Provide the (x, y) coordinate of the cell's center where the given text is located.  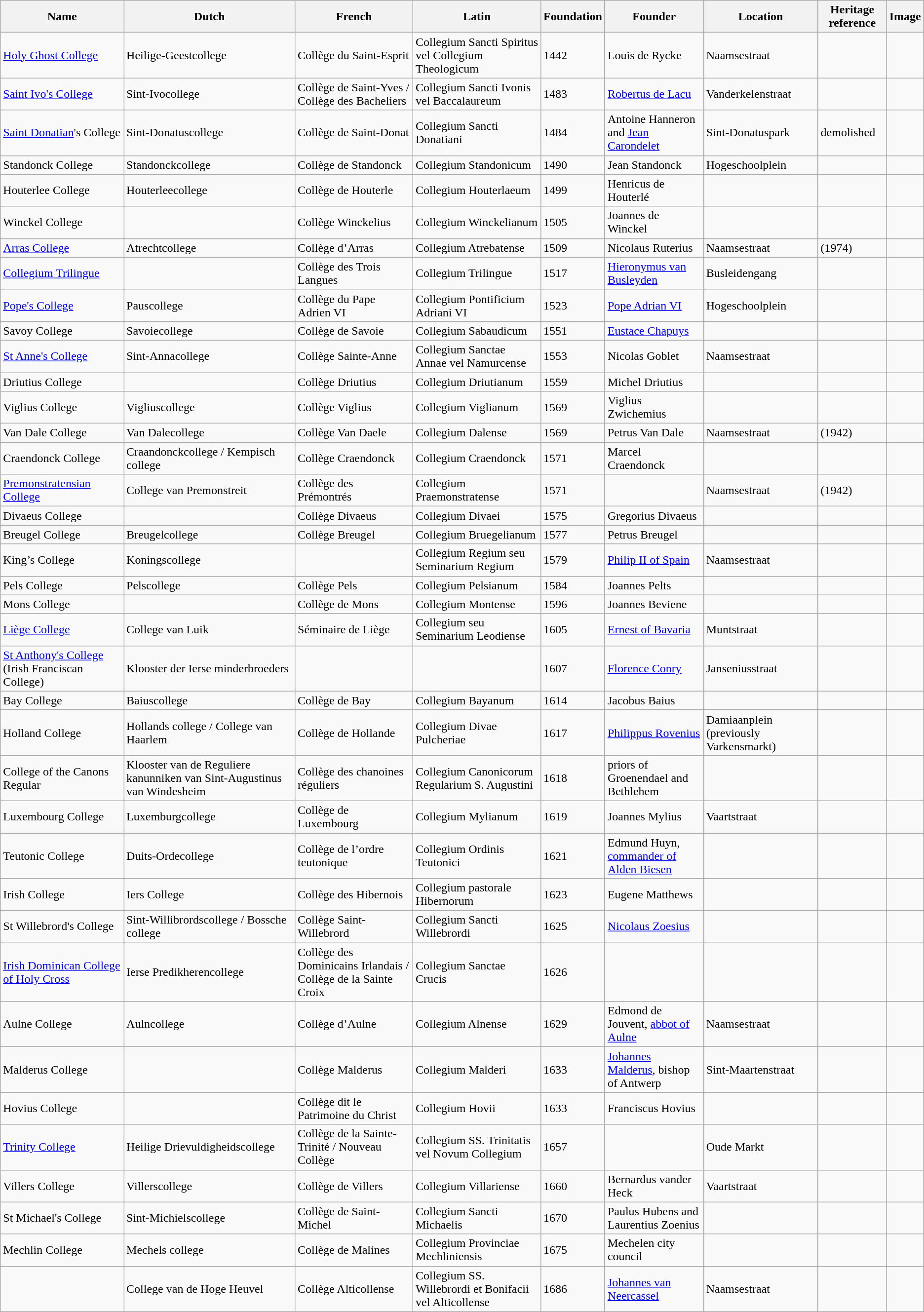
Collegium Praemonstratense (477, 491)
Michel Driutius (654, 382)
Petrus Breugel (654, 535)
1490 (573, 165)
Janseniusstraat (761, 668)
Franciscus Hovius (654, 1109)
Joannes Mylius (654, 816)
Driutius College (62, 382)
1629 (573, 1024)
Irish Dominican College of Holy Cross (62, 972)
Collegium Sanctae Crucis (477, 972)
Collegium Alnense (477, 1024)
1617 (573, 733)
Collège de Bay (354, 700)
Nicolaus Ruterius (654, 248)
1657 (573, 1147)
Standonck College (62, 165)
Saint Ivo's College (62, 94)
Van Dale College (62, 433)
Collegium Atrebatense (477, 248)
Collège de Houterle (354, 191)
Collège dit le Patrimoine du Christ (354, 1109)
Collegium Bruegelianum (477, 535)
Collège du Saint-Esprit (354, 55)
Busleidengang (761, 273)
St Willebrord's College (62, 927)
1686 (573, 1289)
Premonstratensian College (62, 491)
Collegium Craendonck (477, 458)
Collège de Luxembourg (354, 816)
1625 (573, 927)
Heilige Drievuldigheidscollege (209, 1147)
Divaeus College (62, 516)
Van Dalecollege (209, 433)
Sint-Donatuscollege (209, 133)
Sint-Donatuspark (761, 133)
1584 (573, 585)
Collegium Houterlaeum (477, 191)
Sint-Ivocollege (209, 94)
Ernest of Bavaria (654, 630)
Vanderkelenstraat (761, 94)
Damiaanplein (previously Varkensmarkt) (761, 733)
Collège Craendonck (354, 458)
Jacobus Baius (654, 700)
1505 (573, 222)
College van de Hoge Heuvel (209, 1289)
Collegium Sabaudicum (477, 331)
St Michael's College (62, 1218)
Sint-Willibrordscollege / Bossche college (209, 927)
Standonckcollege (209, 165)
Collège Breugel (354, 535)
1517 (573, 273)
Collège des Hibernois (354, 894)
Eustace Chapuys (654, 331)
Collège Viglius (354, 408)
Collège de Saint-Michel (354, 1218)
Image (905, 17)
Paulus Hubens and Laurentius Zoenius (654, 1218)
Collège Alticollense (354, 1289)
Collegium seu Seminarium Leodiense (477, 630)
Collegium SS. Trinitatis vel Novum Collegium (477, 1147)
Holy Ghost College (62, 55)
Latin (477, 17)
demolished (852, 133)
Hieronymus van Busleyden (654, 273)
Collège de Villers (354, 1186)
1614 (573, 700)
Collegium Divaei (477, 516)
Joannes de Winckel (654, 222)
French (354, 17)
1523 (573, 305)
Heritage reference (852, 17)
Collège de Saint-Yves / Collège des Bacheliers (354, 94)
Florence Conry (654, 668)
Mons College (62, 604)
1484 (573, 133)
Joannes Beviene (654, 604)
Johannes Malderus, bishop of Antwerp (654, 1070)
Collège d’Arras (354, 248)
priors of Groenendael and Bethlehem (654, 778)
King’s College (62, 560)
Collegium Sancti Donatiani (477, 133)
1596 (573, 604)
Mechlin College (62, 1250)
Collège Winckelius (354, 222)
Petrus Van Dale (654, 433)
Holland College (62, 733)
Luxembourg College (62, 816)
Collegium Provinciae Mechliniensis (477, 1250)
Edmund Huyn, commander of Alden Biesen (654, 856)
Foundation (573, 17)
Pauscollege (209, 305)
Collegium Pelsianum (477, 585)
Philippus Rovenius (654, 733)
Ierse Predikherencollege (209, 972)
Collège de Standonck (354, 165)
1621 (573, 856)
Viglius Zwichemius (654, 408)
Collegium Regium seu Seminarium Regium (477, 560)
Collège de Hollande (354, 733)
Oude Markt (761, 1147)
Hollands college / College van Haarlem (209, 733)
1509 (573, 248)
Collège Driutius (354, 382)
Antoine Hanneron and Jean Carondelet (654, 133)
Collegium Divae Pulcheriae (477, 733)
St Anne's College (62, 356)
College van Premonstreit (209, 491)
Klooster van de Reguliere kanunniken van Sint-Augustinus van Windesheim (209, 778)
Collegium Bayanum (477, 700)
Collegium Winckelianum (477, 222)
Liège College (62, 630)
Villerscollege (209, 1186)
1499 (573, 191)
Collège des Dominicains Irlandais / Collège de la Sainte Croix (354, 972)
Atrechtcollege (209, 248)
Breugel College (62, 535)
Collège des Trois Langues (354, 273)
Collegium Mylianum (477, 816)
Baiuscollege (209, 700)
Houterleecollege (209, 191)
Philip II of Spain (654, 560)
Heilige-Geestcollege (209, 55)
Collège Malderus (354, 1070)
1483 (573, 94)
Collège de l’ordre teutonique (354, 856)
Collegium Sanctae Annae vel Namurcense (477, 356)
Collège de Malines (354, 1250)
Winckel College (62, 222)
Pope Adrian VI (654, 305)
Robertus de Lacu (654, 94)
Collegium Sancti Spiritus vel Collegium Theologicum (477, 55)
Iers College (209, 894)
1577 (573, 535)
Collège Van Daele (354, 433)
Collège Saint-Willebrord (354, 927)
Klooster der Ierse minderbroeders (209, 668)
1618 (573, 778)
Pelscollege (209, 585)
Craendonck College (62, 458)
Collegium Hovii (477, 1109)
Collegium Montense (477, 604)
Marcel Craendonck (654, 458)
Mechelen city council (654, 1250)
Houterlee College (62, 191)
Collège de la Sainte-Trinité / Nouveau Collège (354, 1147)
Collège de Saint-Donat (354, 133)
Savoiecollege (209, 331)
Bernardus vander Heck (654, 1186)
1619 (573, 816)
Louis de Rycke (654, 55)
Jean Standonck (654, 165)
Viglius College (62, 408)
1660 (573, 1186)
Founder (654, 17)
Nicolaus Zoesius (654, 927)
Séminaire de Liège (354, 630)
Collège Divaeus (354, 516)
Irish College (62, 894)
1442 (573, 55)
Collège Pels (354, 585)
Collegium Standonicum (477, 165)
Malderus College (62, 1070)
Vigliuscollege (209, 408)
Sint-Michielscollege (209, 1218)
Collegium Sancti Willebrordi (477, 927)
Gregorius Divaeus (654, 516)
Dutch (209, 17)
Collegium SS. Willebrordi et Bonifacii vel Alticollense (477, 1289)
Collège des chanoines réguliers (354, 778)
1559 (573, 382)
Pels College (62, 585)
Villers College (62, 1186)
Luxemburgcollege (209, 816)
1675 (573, 1250)
Collège Sainte-Anne (354, 356)
Pope's College (62, 305)
Saint Donatian's College (62, 133)
Collegium Pontificium Adriani VI (477, 305)
Collegium Viglianum (477, 408)
Savoy College (62, 331)
Collegium Sancti Michaelis (477, 1218)
College of the Canons Regular (62, 778)
Muntstraat (761, 630)
1553 (573, 356)
Henricus de Houterlé (654, 191)
Collegium Canonicorum Regularium S. Augustini (477, 778)
Collège du Pape Adrien VI (354, 305)
(1974) (852, 248)
St Anthony's College (Irish Franciscan College) (62, 668)
1623 (573, 894)
Collège de Mons (354, 604)
1605 (573, 630)
Collège d’Aulne (354, 1024)
Collegium Malderi (477, 1070)
Johannes van Neercassel (654, 1289)
Teutonic College (62, 856)
Sint-Annacollege (209, 356)
Eugene Matthews (654, 894)
Arras College (62, 248)
Duits-Ordecollege (209, 856)
Aulne College (62, 1024)
Breugelcollege (209, 535)
College van Luik (209, 630)
Collegium Sancti Ivonis vel Baccalaureum (477, 94)
Collège des Prémontrés (354, 491)
Collegium Dalense (477, 433)
Hovius College (62, 1109)
1607 (573, 668)
1626 (573, 972)
Collegium Driutianum (477, 382)
1579 (573, 560)
Name (62, 17)
Collegium Villariense (477, 1186)
Nicolas Goblet (654, 356)
Trinity College (62, 1147)
1551 (573, 331)
Mechels college (209, 1250)
Aulncollege (209, 1024)
Sint-Maartenstraat (761, 1070)
Koningscollege (209, 560)
Bay College (62, 700)
Collège de Savoie (354, 331)
Joannes Pelts (654, 585)
Craandonckcollege / Kempisch college (209, 458)
Edmond de Jouvent, abbot of Aulne (654, 1024)
1670 (573, 1218)
Location (761, 17)
1575 (573, 516)
Collegium Ordinis Teutonici (477, 856)
Collegium pastorale Hibernorum (477, 894)
